Locate the cell with the specified text and output its (x, y) center coordinate. 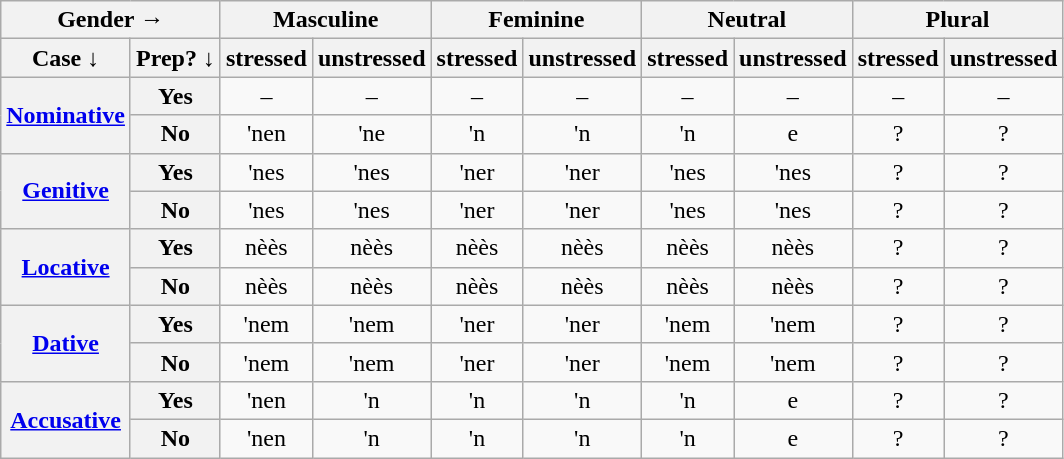
Gender → (111, 20)
Masculine (326, 20)
Dative (66, 343)
'ne (372, 134)
Neutral (748, 20)
Prep? ↓ (175, 58)
Accusative (66, 419)
Case ↓ (66, 58)
Feminine (536, 20)
Genitive (66, 191)
Nominative (66, 115)
Locative (66, 267)
Plural (958, 20)
